For the text-containing cell, return its midpoint in (X, Y) coordinate format. 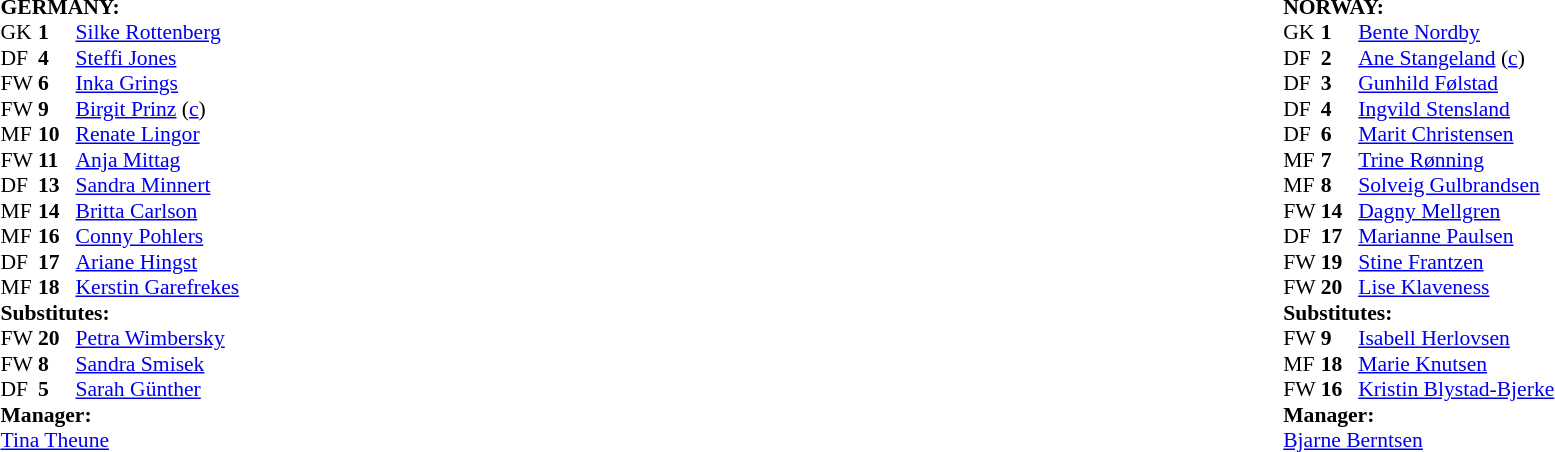
Kerstin Garefrekes (158, 287)
Kristin Blystad-Bjerke (1456, 389)
Lise Klaveness (1456, 287)
Dagny Mellgren (1456, 211)
Bente Nordby (1456, 33)
Britta Carlson (158, 211)
Ariane Hingst (158, 262)
Anja Mittag (158, 160)
Sandra Smisek (158, 364)
Ane Stangeland (c) (1456, 58)
Gunhild Følstad (1456, 83)
Trine Rønning (1456, 160)
Birgit Prinz (c) (158, 109)
Isabell Herlovsen (1456, 339)
2 (1340, 58)
10 (57, 135)
13 (57, 185)
Sandra Minnert (158, 185)
Conny Pohlers (158, 237)
Marit Christensen (1456, 135)
Petra Wimbersky (158, 339)
Stine Frantzen (1456, 262)
19 (1340, 262)
5 (57, 389)
Sarah Günther (158, 389)
Marie Knutsen (1456, 364)
3 (1340, 83)
Ingvild Stensland (1456, 109)
11 (57, 160)
Steffi Jones (158, 58)
Renate Lingor (158, 135)
Inka Grings (158, 83)
Marianne Paulsen (1456, 237)
Silke Rottenberg (158, 33)
7 (1340, 160)
Solveig Gulbrandsen (1456, 185)
